Output the (X, Y) coordinate of the center of the cell containing the given text.  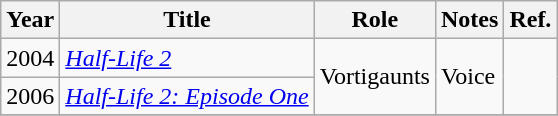
Voice (469, 77)
Notes (469, 20)
2004 (30, 58)
Half-Life 2: Episode One (187, 96)
Vortigaunts (374, 77)
Title (187, 20)
Half-Life 2 (187, 58)
Ref. (530, 20)
Year (30, 20)
2006 (30, 96)
Role (374, 20)
